Capture the cell that displays the provided text and extract its (X, Y) central coordinate. 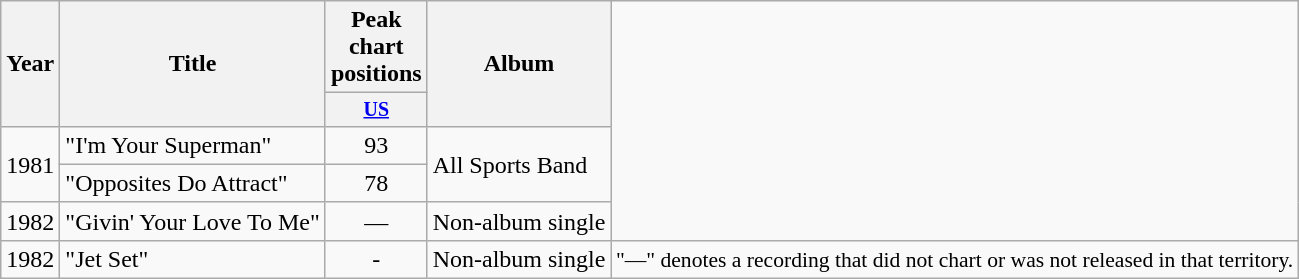
Peak chart positions (376, 47)
"—" denotes a recording that did not chart or was not released in that territory. (955, 259)
"Opposites Do Attract" (193, 183)
Year (30, 64)
93 (376, 145)
"Givin' Your Love To Me" (193, 221)
- (376, 259)
78 (376, 183)
Title (193, 64)
All Sports Band (519, 164)
— (376, 221)
1981 (30, 164)
"I'm Your Superman" (193, 145)
US (376, 110)
Album (519, 64)
"Jet Set" (193, 259)
